For the text-containing cell, return its midpoint in [x, y] coordinate format. 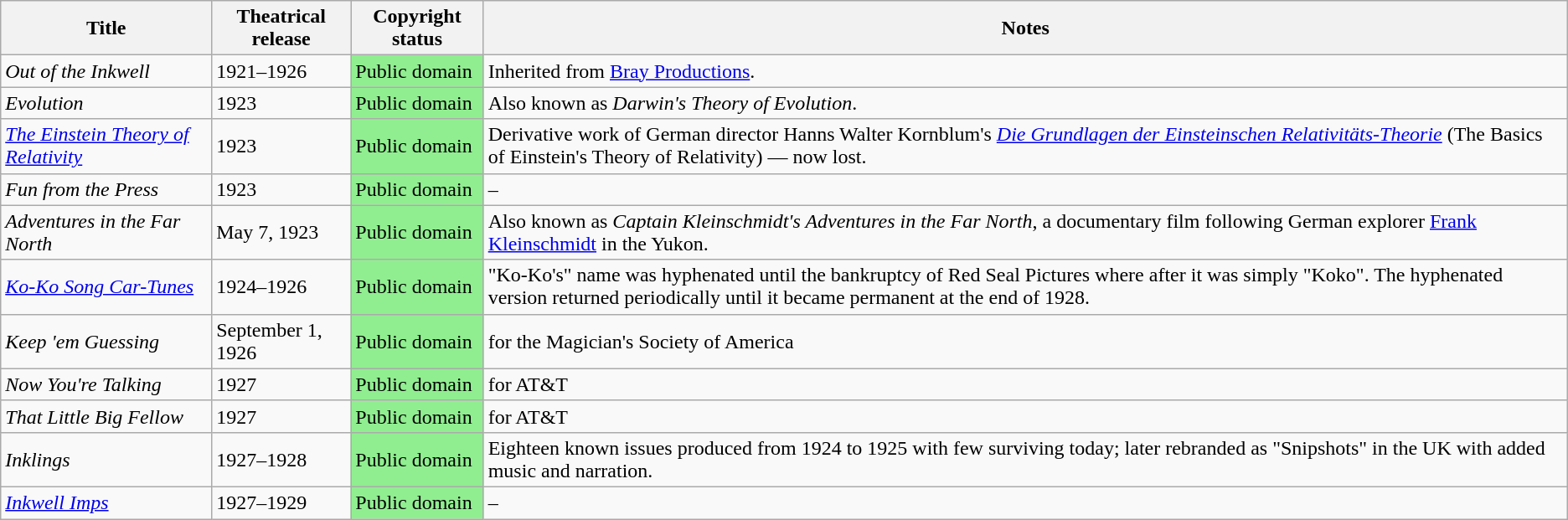
Title [106, 28]
Also known as Captain Kleinschmidt's Adventures in the Far North, a documentary film following German explorer Frank Kleinschmidt in the Yukon. [1025, 233]
Now You're Talking [106, 384]
Also known as Darwin's Theory of Evolution. [1025, 103]
Inklings [106, 459]
Keep 'em Guessing [106, 342]
May 7, 1923 [281, 233]
1921–1926 [281, 71]
Eighteen known issues produced from 1924 to 1925 with few surviving today; later rebranded as "Snipshots" in the UK with added music and narration. [1025, 459]
Copyright status [417, 28]
Notes [1025, 28]
That Little Big Fellow [106, 416]
September 1, 1926 [281, 342]
Theatrical release [281, 28]
The Einstein Theory of Relativity [106, 146]
Inkwell Imps [106, 502]
Adventures in the Far North [106, 233]
Evolution [106, 103]
1924–1926 [281, 286]
1927–1929 [281, 502]
Out of the Inkwell [106, 71]
1927–1928 [281, 459]
Fun from the Press [106, 189]
Inherited from Bray Productions. [1025, 71]
for the Magician's Society of America [1025, 342]
Ko-Ko Song Car-Tunes [106, 286]
